Return [x, y] of the center of cell containing provided text 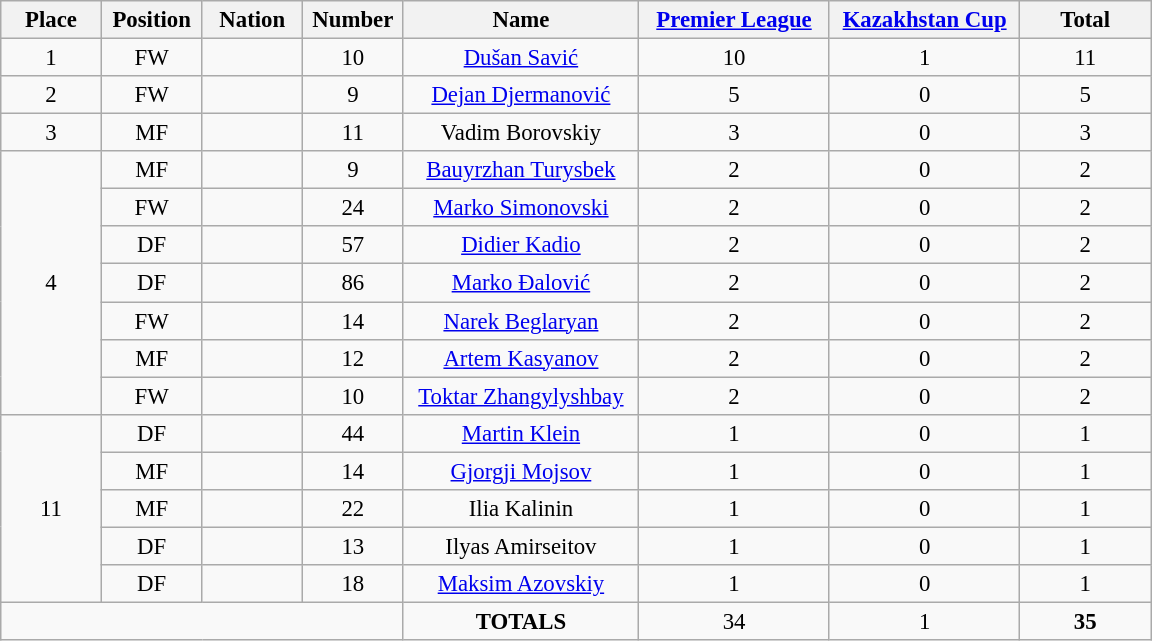
Ilyas Amirseitov [521, 546]
86 [354, 283]
TOTALS [521, 621]
Dejan Djermanović [521, 95]
Position [152, 20]
Gjorgji Mojsov [521, 471]
Marko Simonovski [521, 208]
35 [1086, 621]
Premier League [734, 20]
Vadim Borovskiy [521, 133]
44 [354, 433]
Dušan Savić [521, 58]
24 [354, 208]
Toktar Zhangylyshbay [521, 396]
Didier Kadio [521, 245]
Total [1086, 20]
13 [354, 546]
Narek Beglaryan [521, 321]
Martin Klein [521, 433]
18 [354, 584]
Kazakhstan Cup [924, 20]
22 [354, 509]
Maksim Azovskiy [521, 584]
Place [52, 20]
Number [354, 20]
Ilia Kalinin [521, 509]
Name [521, 20]
Bauyrzhan Turysbek [521, 170]
12 [354, 358]
Artem Kasyanov [521, 358]
34 [734, 621]
Nation [252, 20]
Marko Đalović [521, 283]
57 [354, 245]
4 [52, 282]
